Identify which cell holds the provided text, then report its [x, y] central coordinate. 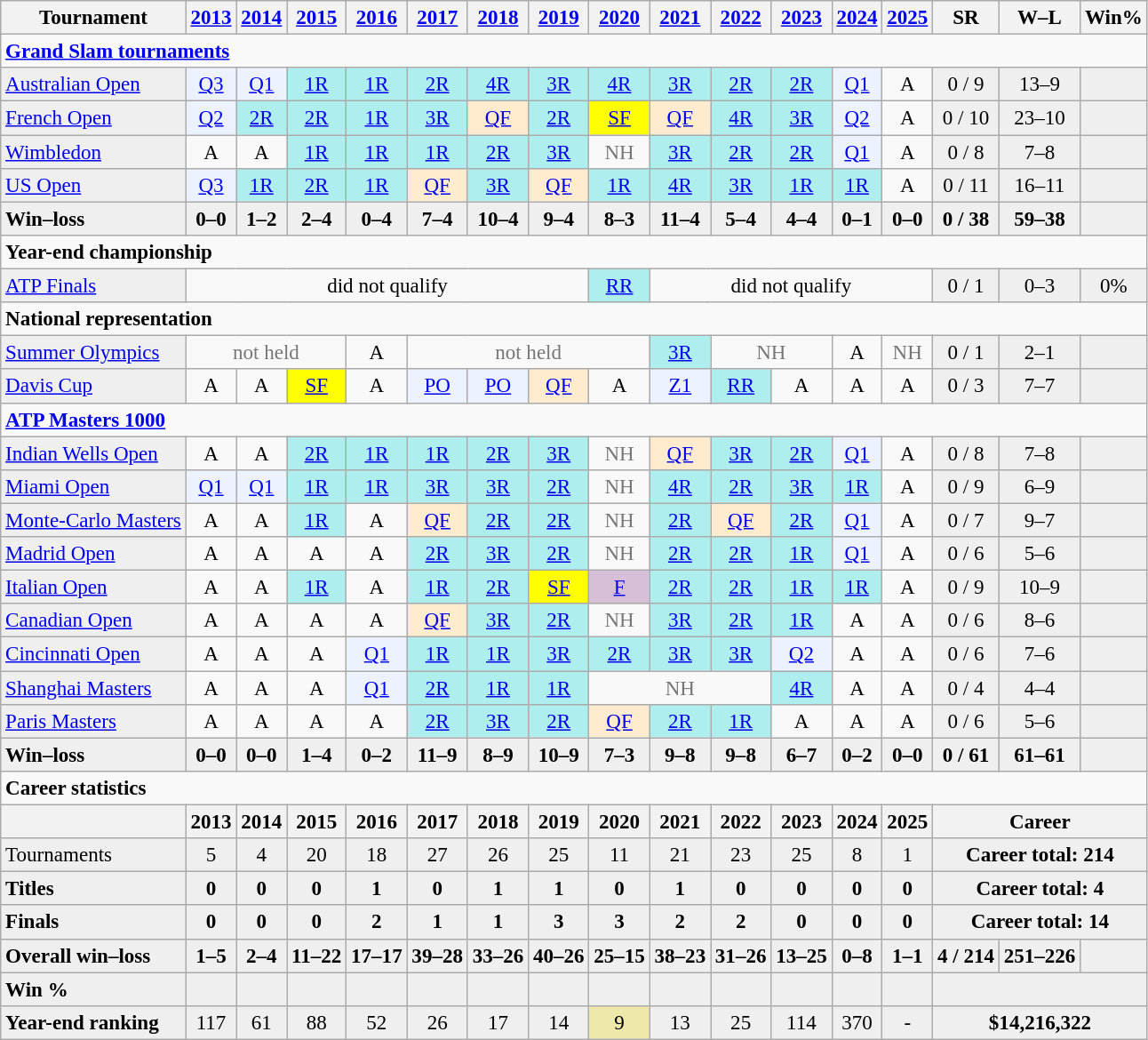
Paris Masters [93, 722]
F [619, 588]
French Open [93, 118]
17 [498, 1023]
0–8 [857, 956]
13 [680, 1023]
370 [857, 1023]
8–3 [619, 219]
18 [377, 855]
16–11 [1040, 186]
0 / 10 [967, 118]
US Open [93, 186]
0–4 [377, 219]
4 / 214 [967, 956]
0% [1114, 286]
Overall win–loss [93, 956]
0 / 11 [967, 186]
40–26 [559, 956]
$14,216,322 [1040, 1023]
11–22 [316, 956]
11–9 [437, 755]
Z1 [680, 387]
Year-end championship [574, 252]
Tournament [93, 18]
39–28 [437, 956]
SR [967, 18]
23 [741, 855]
0 / 3 [967, 387]
0 / 7 [967, 520]
W–L [1040, 18]
1–1 [908, 956]
5–4 [741, 219]
Indian Wells Open [93, 453]
Titles [93, 889]
- [908, 1023]
Cincinnati Open [93, 654]
Summer Olympics [93, 353]
Tournaments [93, 855]
Career total: 214 [1040, 855]
0 / 4 [967, 688]
17–17 [377, 956]
Wimbledon [93, 152]
13–9 [1040, 84]
Career [1040, 822]
8–9 [498, 755]
52 [377, 1023]
14 [559, 1023]
7–7 [1040, 387]
4 [261, 855]
Miami Open [93, 487]
9 [619, 1023]
8 [857, 855]
13–25 [801, 956]
7–6 [1040, 654]
Year-end ranking [93, 1023]
6–7 [801, 755]
National representation [574, 319]
61–61 [1040, 755]
5 [211, 855]
25–15 [619, 956]
7–3 [619, 755]
Davis Cup [93, 387]
114 [801, 1023]
31–26 [741, 956]
Career total: 14 [1040, 923]
11 [619, 855]
Career total: 4 [1040, 889]
Finals [93, 923]
88 [316, 1023]
Career statistics [574, 788]
1–2 [261, 219]
Italian Open [93, 588]
27 [437, 855]
8–6 [1040, 620]
0–1 [857, 219]
20 [316, 855]
61 [261, 1023]
0 / 38 [967, 219]
Monte-Carlo Masters [93, 520]
23–10 [1040, 118]
2–1 [1040, 353]
Shanghai Masters [93, 688]
1–5 [211, 956]
ATP Masters 1000 [574, 420]
38–23 [680, 956]
21 [680, 855]
6–9 [1040, 487]
Win % [93, 989]
33–26 [498, 956]
0–3 [1040, 286]
11–4 [680, 219]
251–226 [1040, 956]
Grand Slam tournaments [574, 52]
Australian Open [93, 84]
9–4 [559, 219]
10–4 [498, 219]
Madrid Open [93, 554]
1–4 [316, 755]
59–38 [1040, 219]
Canadian Open [93, 620]
0 / 61 [967, 755]
Win% [1114, 18]
117 [211, 1023]
9–7 [1040, 520]
ATP Finals [93, 286]
7–4 [437, 219]
